Identify which cell holds the provided text, then report its [x, y] central coordinate. 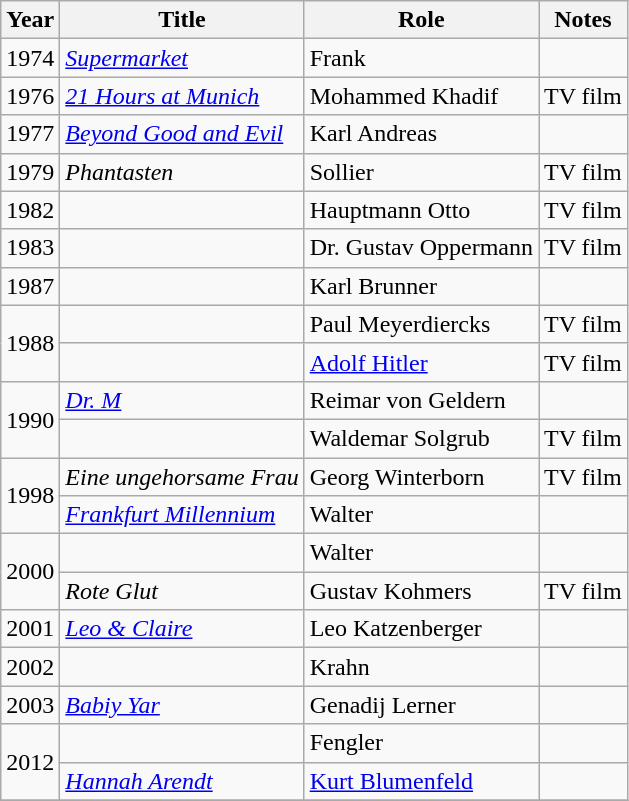
Georg Winterborn [421, 477]
Phantasten [182, 172]
Paul Meyerdiercks [421, 324]
21 Hours at Munich [182, 96]
Hauptmann Otto [421, 210]
Waldemar Solgrub [421, 438]
1982 [30, 210]
Mohammed Khadif [421, 96]
2001 [30, 629]
Supermarket [182, 58]
Fengler [421, 743]
1983 [30, 248]
1974 [30, 58]
Hannah Arendt [182, 781]
1977 [30, 134]
Year [30, 20]
Kurt Blumenfeld [421, 781]
Karl Brunner [421, 286]
Beyond Good and Evil [182, 134]
2000 [30, 572]
Title [182, 20]
Babiy Yar [182, 705]
Genadij Lerner [421, 705]
Frank [421, 58]
Krahn [421, 667]
Leo & Claire [182, 629]
1990 [30, 419]
Sollier [421, 172]
Karl Andreas [421, 134]
2003 [30, 705]
1988 [30, 343]
Role [421, 20]
Notes [584, 20]
Frankfurt Millennium [182, 515]
Rote Glut [182, 591]
Reimar von Geldern [421, 400]
2012 [30, 762]
Adolf Hitler [421, 362]
1979 [30, 172]
Gustav Kohmers [421, 591]
2002 [30, 667]
Eine ungehorsame Frau [182, 477]
1976 [30, 96]
Dr. Gustav Oppermann [421, 248]
Leo Katzenberger [421, 629]
Dr. M [182, 400]
1987 [30, 286]
1998 [30, 496]
